Locate the cell with the specified text and output its [x, y] center coordinate. 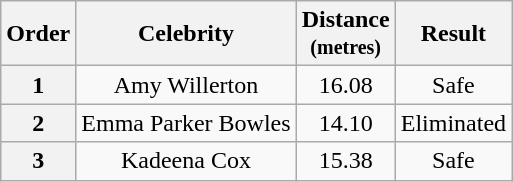
Result [453, 34]
2 [38, 123]
Eliminated [453, 123]
Order [38, 34]
Celebrity [186, 34]
14.10 [346, 123]
3 [38, 161]
16.08 [346, 85]
Amy Willerton [186, 85]
1 [38, 85]
15.38 [346, 161]
Emma Parker Bowles [186, 123]
Kadeena Cox [186, 161]
Distance(metres) [346, 34]
